Locate the cell with the specified text and output its [x, y] center coordinate. 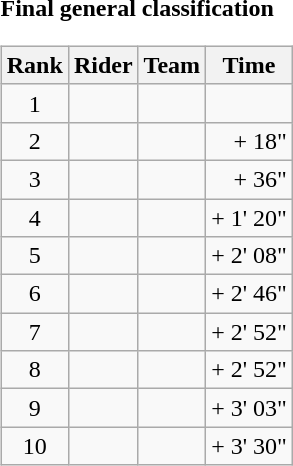
7 [34, 332]
5 [34, 256]
6 [34, 294]
3 [34, 179]
9 [34, 408]
+ 1' 20" [250, 217]
+ 2' 46" [250, 294]
Team [172, 65]
Time [250, 65]
+ 18" [250, 141]
Rank [34, 65]
+ 2' 08" [250, 256]
+ 36" [250, 179]
Rider [103, 65]
+ 3' 03" [250, 408]
8 [34, 370]
1 [34, 103]
10 [34, 446]
2 [34, 141]
+ 3' 30" [250, 446]
4 [34, 217]
